Provide the (X, Y) coordinate of the cell's center where the given text is located.  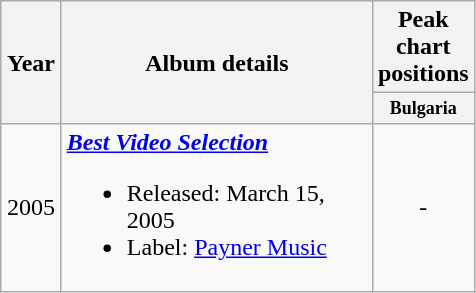
Peak chart positions (423, 47)
Year (32, 62)
Bulgaria (423, 108)
Album details (216, 62)
Best Video SelectionReleased: March 15, 2005Label: Payner Music (216, 208)
- (423, 208)
2005 (32, 208)
